Identify which cell holds the provided text, then report its [x, y] central coordinate. 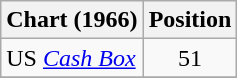
Chart (1966) [72, 20]
Position [190, 20]
51 [190, 58]
US Cash Box [72, 58]
